Locate the cell with the specified text and output its [x, y] center coordinate. 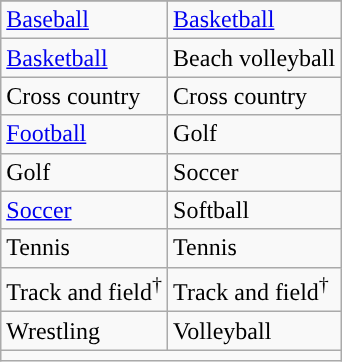
Wrestling [84, 331]
Volleyball [254, 331]
Football [84, 134]
Softball [254, 210]
Beach volleyball [254, 58]
Baseball [84, 20]
